Extract the (X, Y) coordinate from the center of the cell holding the provided text.  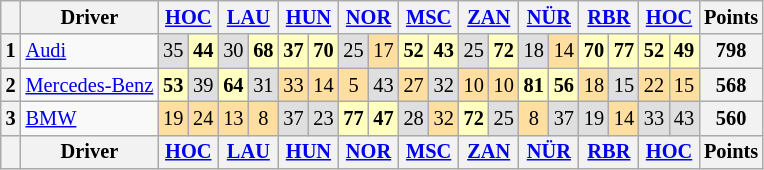
560 (731, 118)
Mercedes-Benz (90, 85)
35 (173, 51)
13 (233, 118)
5 (353, 85)
27 (414, 85)
47 (384, 118)
53 (173, 85)
BMW (90, 118)
23 (323, 118)
49 (684, 51)
798 (731, 51)
68 (263, 51)
28 (414, 118)
31 (263, 85)
81 (534, 85)
568 (731, 85)
30 (233, 51)
56 (564, 85)
Audi (90, 51)
39 (203, 85)
17 (384, 51)
1 (11, 51)
2 (11, 85)
22 (654, 85)
44 (203, 51)
24 (203, 118)
3 (11, 118)
64 (233, 85)
